Identify which cell holds the provided text, then report its (X, Y) central coordinate. 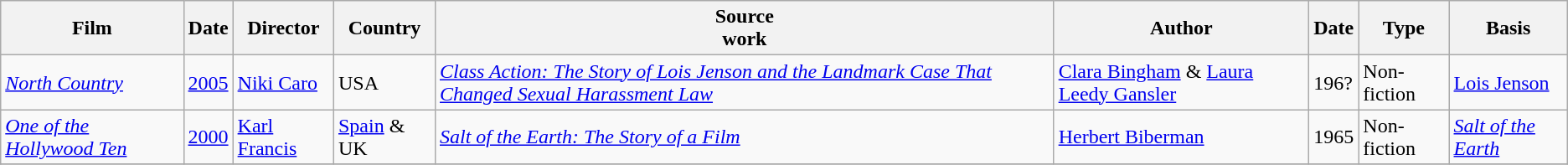
Karl Francis (283, 137)
Basis (1508, 28)
2000 (208, 137)
One of the Hollywood Ten (92, 137)
2005 (208, 82)
Country (384, 28)
Clara Bingham & Laura Leedy Gansler (1181, 82)
Sourcework (744, 28)
1965 (1333, 137)
196? (1333, 82)
Salt of the Earth (1508, 137)
Niki Caro (283, 82)
Author (1181, 28)
Herbert Biberman (1181, 137)
Class Action: The Story of Lois Jenson and the Landmark Case That Changed Sexual Harassment Law (744, 82)
North Country (92, 82)
Spain & UK (384, 137)
Type (1404, 28)
Director (283, 28)
Film (92, 28)
USA (384, 82)
Salt of the Earth: The Story of a Film (744, 137)
Lois Jenson (1508, 82)
